Provide the [X, Y] coordinate of the cell's center where the given text is located.  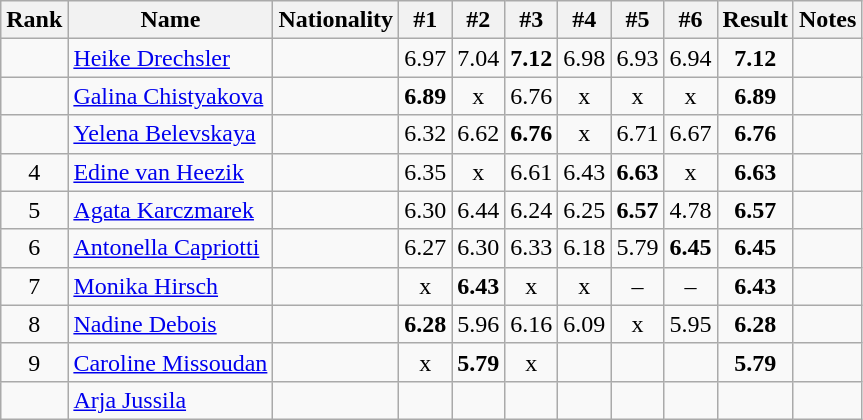
#6 [690, 20]
Result [755, 20]
5.96 [478, 324]
Rank [34, 20]
Heike Drechsler [170, 58]
Name [170, 20]
Nationality [336, 20]
6.18 [584, 248]
6.62 [478, 134]
5.95 [690, 324]
4.78 [690, 210]
#2 [478, 20]
6.71 [638, 134]
Nadine Debois [170, 324]
#5 [638, 20]
Caroline Missoudan [170, 362]
#3 [532, 20]
Yelena Belevskaya [170, 134]
6.67 [690, 134]
9 [34, 362]
Notes [827, 20]
6.24 [532, 210]
6.16 [532, 324]
Galina Chistyakova [170, 96]
6.32 [426, 134]
6.25 [584, 210]
6.35 [426, 172]
4 [34, 172]
6.33 [532, 248]
7 [34, 286]
6.44 [478, 210]
6.61 [532, 172]
6.98 [584, 58]
7.04 [478, 58]
#4 [584, 20]
Agata Karczmarek [170, 210]
Edine van Heezik [170, 172]
Arja Jussila [170, 400]
Monika Hirsch [170, 286]
6.97 [426, 58]
6.93 [638, 58]
8 [34, 324]
6.09 [584, 324]
6.94 [690, 58]
6.27 [426, 248]
Antonella Capriotti [170, 248]
#1 [426, 20]
6 [34, 248]
5 [34, 210]
